Search for the cell housing the specified text and yield its (x, y) center coordinate. 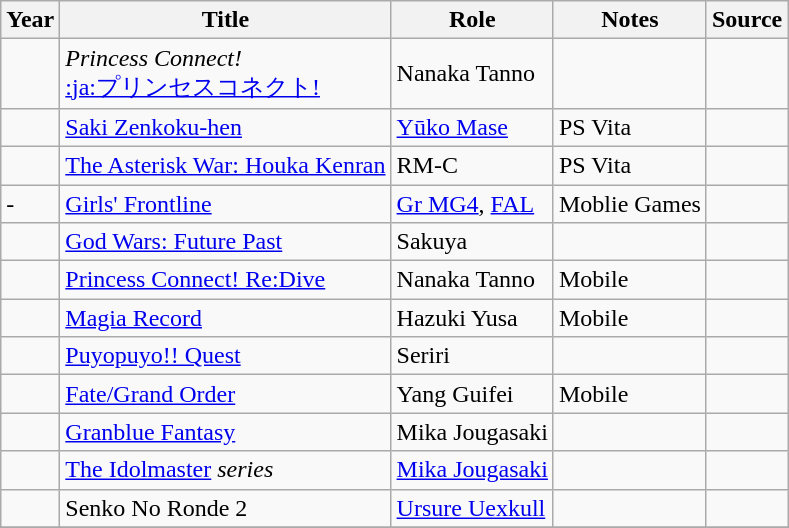
Moblie Games (630, 203)
Seriri (472, 356)
Title (226, 20)
Yang Guifei (472, 394)
The Idolmaster series (226, 470)
Year (30, 20)
Princess Connect!:ja:プリンセスコネクト! (226, 74)
Fate/Grand Order (226, 394)
Sakuya (472, 242)
Senko No Ronde 2 (226, 508)
Puyopuyo!! Quest (226, 356)
Hazuki Yusa (472, 318)
The Asterisk War: Houka Kenran (226, 165)
Girls' Frontline (226, 203)
Saki Zenkoku-hen (226, 127)
Magia Record (226, 318)
God Wars: Future Past (226, 242)
Ursure Uexkull (472, 508)
RM-C (472, 165)
Notes (630, 20)
Granblue Fantasy (226, 432)
Role (472, 20)
- (30, 203)
Gr MG4, FAL (472, 203)
Princess Connect! Re:Dive (226, 280)
Source (746, 20)
Yūko Mase (472, 127)
